Provide the [x, y] coordinate of the cell's center where the given text is located.  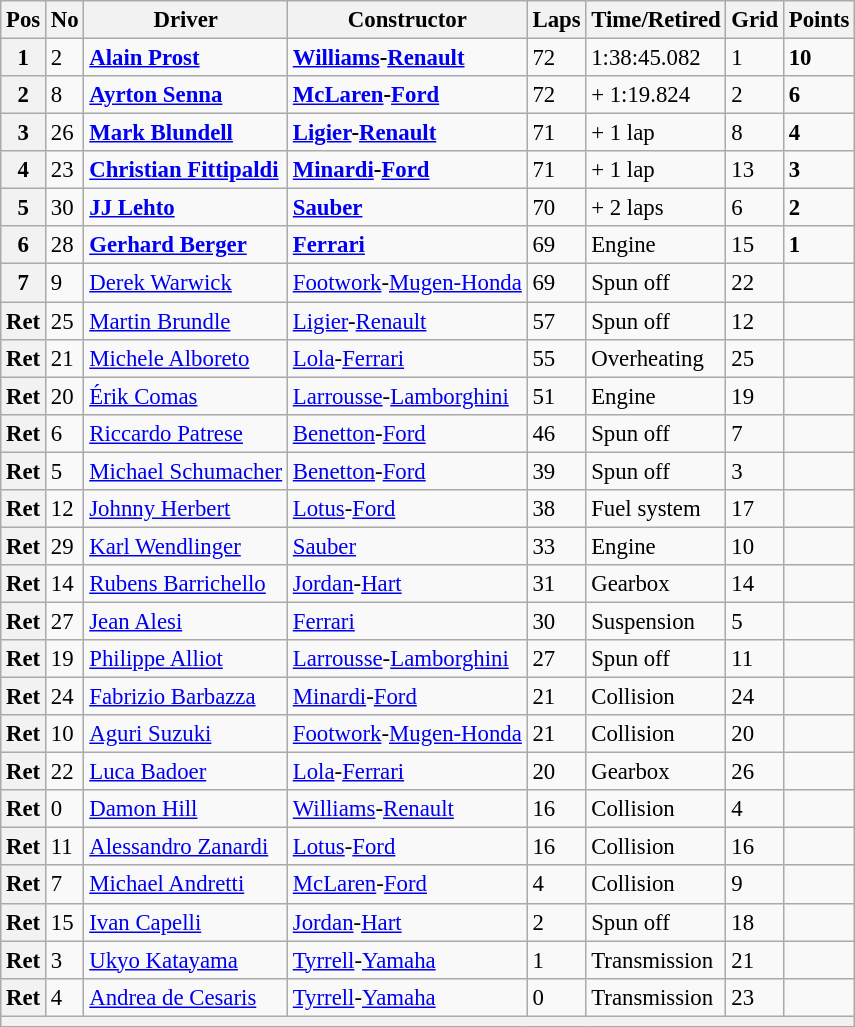
Riccardo Patrese [186, 433]
Christian Fittipaldi [186, 170]
Constructor [407, 20]
31 [556, 584]
Philippe Alliot [186, 659]
Alessandro Zanardi [186, 847]
Fuel system [656, 509]
Points [818, 20]
Ukyo Katayama [186, 960]
17 [754, 509]
38 [556, 509]
Martin Brundle [186, 321]
1:38:45.082 [656, 58]
13 [754, 170]
Rubens Barrichello [186, 584]
Pos [24, 20]
Mark Blundell [186, 133]
Karl Wendlinger [186, 546]
55 [556, 358]
33 [556, 546]
29 [65, 546]
JJ Lehto [186, 208]
70 [556, 208]
Érik Comas [186, 396]
Aguri Suzuki [186, 734]
Ivan Capelli [186, 922]
Grid [754, 20]
57 [556, 321]
Driver [186, 20]
Jean Alesi [186, 621]
Alain Prost [186, 58]
Laps [556, 20]
Derek Warwick [186, 283]
Andrea de Cesaris [186, 997]
51 [556, 396]
Luca Badoer [186, 772]
39 [556, 471]
46 [556, 433]
Michele Alboreto [186, 358]
28 [65, 245]
+ 2 laps [656, 208]
Michael Andretti [186, 885]
Suspension [656, 621]
Gerhard Berger [186, 245]
No [65, 20]
18 [754, 922]
Johnny Herbert [186, 509]
Damon Hill [186, 809]
Time/Retired [656, 20]
Michael Schumacher [186, 471]
+ 1:19.824 [656, 95]
Fabrizio Barbazza [186, 697]
Ayrton Senna [186, 95]
Overheating [656, 358]
